Pinpoint the cell where the given text exists, returning its [x, y] midpoint coordinate. 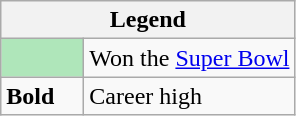
Career high [190, 96]
Bold [42, 96]
Legend [148, 20]
Won the Super Bowl [190, 58]
